Detect which cell encompasses the target text, then output its (x, y) center coordinate. 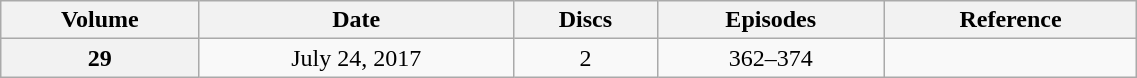
Reference (1010, 20)
2 (586, 58)
29 (100, 58)
Date (356, 20)
362–374 (770, 58)
Discs (586, 20)
July 24, 2017 (356, 58)
Episodes (770, 20)
Volume (100, 20)
